From the cell containing the given text, extract its center point as (x, y) coordinate. 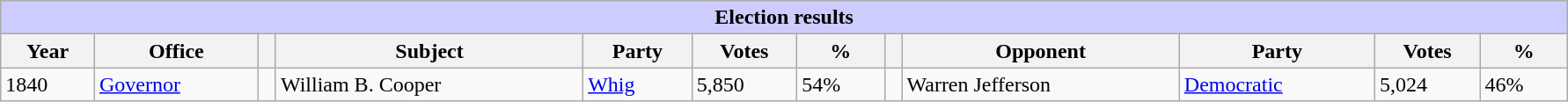
Subject (429, 51)
54% (841, 84)
46% (1524, 84)
Election results (785, 18)
Governor (176, 84)
Democratic (1277, 84)
Year (48, 51)
5,850 (744, 84)
Whig (637, 84)
Warren Jefferson (1040, 84)
William B. Cooper (429, 84)
5,024 (1427, 84)
1840 (48, 84)
Office (176, 51)
Opponent (1040, 51)
